Find where the given text appears and provide that cell's center as (x, y) coordinate. 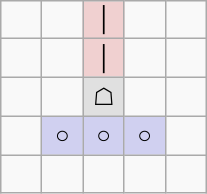
☖ (104, 97)
